Determine the [x, y] coordinate at the center of the cell enclosing the given text.  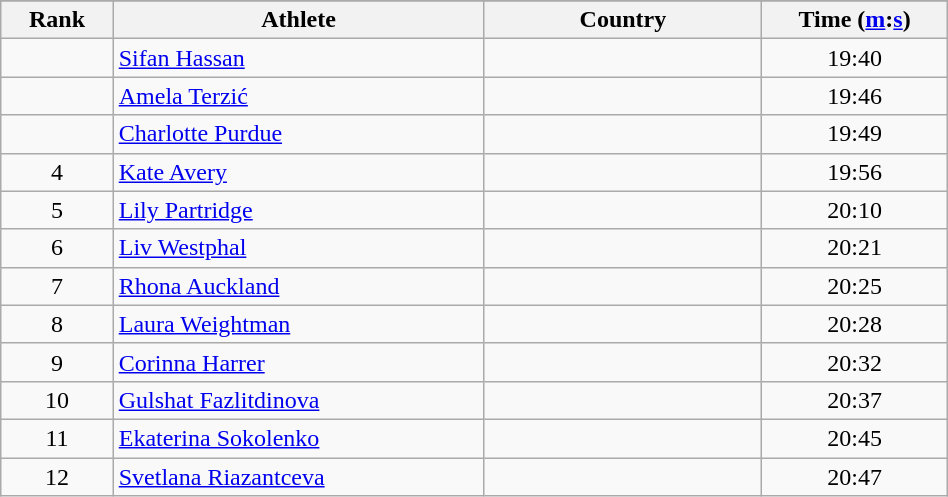
20:47 [854, 477]
Gulshat Fazlitdinova [298, 400]
5 [57, 210]
Liv Westphal [298, 248]
19:49 [854, 134]
12 [57, 477]
Svetlana Riazantceva [298, 477]
20:21 [854, 248]
20:32 [854, 362]
20:25 [854, 286]
Ekaterina Sokolenko [298, 438]
7 [57, 286]
Lily Partridge [298, 210]
4 [57, 172]
8 [57, 324]
10 [57, 400]
19:56 [854, 172]
9 [57, 362]
6 [57, 248]
20:28 [854, 324]
Amela Terzić [298, 96]
Sifan Hassan [298, 58]
19:46 [854, 96]
Corinna Harrer [298, 362]
20:45 [854, 438]
Charlotte Purdue [298, 134]
Time (m:s) [854, 20]
Kate Avery [298, 172]
Rank [57, 20]
Athlete [298, 20]
Rhona Auckland [298, 286]
20:37 [854, 400]
11 [57, 438]
Laura Weightman [298, 324]
Country [623, 20]
19:40 [854, 58]
20:10 [854, 210]
